Locate the cell with the specified text and output its [x, y] center coordinate. 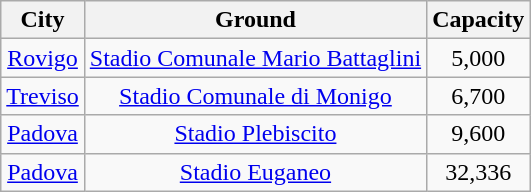
Capacity [478, 20]
Stadio Plebiscito [255, 134]
Ground [255, 20]
Treviso [43, 96]
Rovigo [43, 58]
6,700 [478, 96]
5,000 [478, 58]
Stadio Euganeo [255, 172]
Stadio Comunale di Monigo [255, 96]
32,336 [478, 172]
Stadio Comunale Mario Battaglini [255, 58]
City [43, 20]
9,600 [478, 134]
